Capture the cell that displays the provided text and extract its [X, Y] central coordinate. 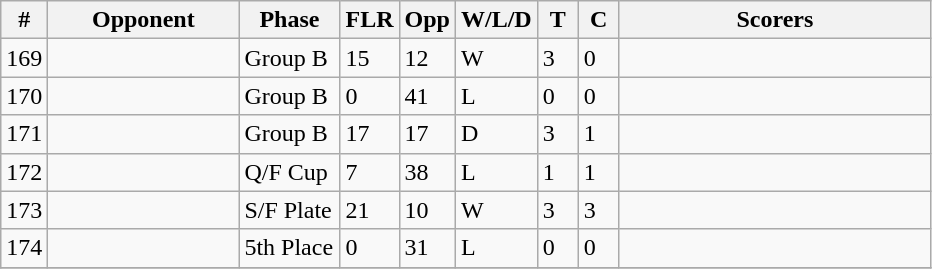
Opp [427, 20]
10 [427, 210]
5th Place [290, 248]
12 [427, 58]
7 [370, 172]
31 [427, 248]
169 [24, 58]
38 [427, 172]
Q/F Cup [290, 172]
174 [24, 248]
173 [24, 210]
Phase [290, 20]
21 [370, 210]
W/L/D [496, 20]
41 [427, 96]
Scorers [774, 20]
Opponent [144, 20]
C [598, 20]
# [24, 20]
D [496, 134]
FLR [370, 20]
S/F Plate [290, 210]
T [558, 20]
172 [24, 172]
15 [370, 58]
171 [24, 134]
170 [24, 96]
